Capture the cell that displays the provided text and extract its [X, Y] central coordinate. 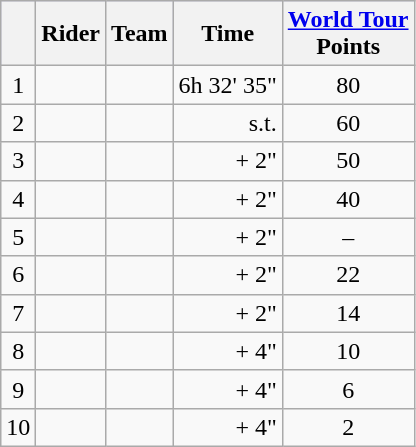
5 [18, 237]
60 [348, 123]
– [348, 237]
50 [348, 161]
14 [348, 313]
4 [18, 199]
Time [228, 34]
1 [18, 85]
s.t. [228, 123]
8 [18, 351]
22 [348, 275]
3 [18, 161]
7 [18, 313]
80 [348, 85]
Team [140, 34]
9 [18, 389]
Rider [71, 34]
6h 32' 35" [228, 85]
World Tour Points [348, 34]
40 [348, 199]
